Determine the [x, y] coordinate at the center of the cell enclosing the given text.  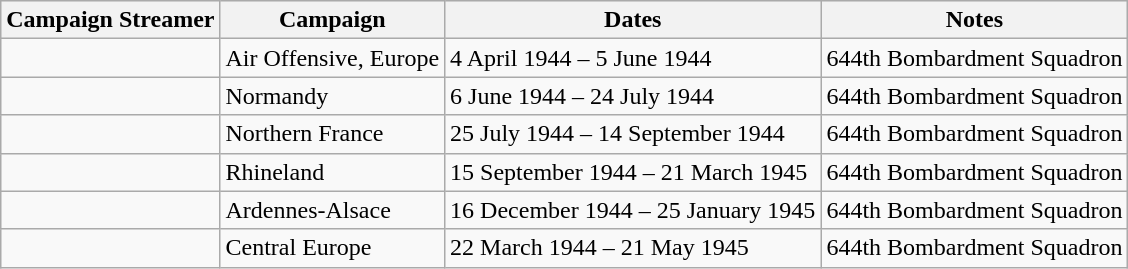
Central Europe [332, 248]
Air Offensive, Europe [332, 58]
Campaign Streamer [110, 20]
Dates [633, 20]
Notes [974, 20]
6 June 1944 – 24 July 1944 [633, 96]
16 December 1944 – 25 January 1945 [633, 210]
Normandy [332, 96]
4 April 1944 – 5 June 1944 [633, 58]
Ardennes-Alsace [332, 210]
22 March 1944 – 21 May 1945 [633, 248]
25 July 1944 – 14 September 1944 [633, 134]
Campaign [332, 20]
Rhineland [332, 172]
15 September 1944 – 21 March 1945 [633, 172]
Northern France [332, 134]
